From the cell containing the given text, extract its center point as (X, Y) coordinate. 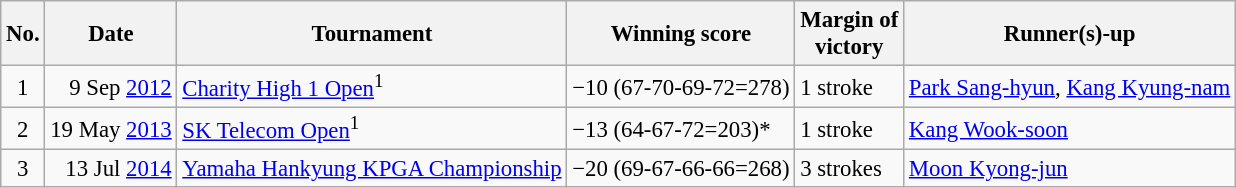
19 May 2013 (111, 129)
Yamaha Hankyung KPGA Championship (372, 169)
13 Jul 2014 (111, 169)
No. (23, 34)
Margin ofvictory (850, 34)
9 Sep 2012 (111, 87)
−20 (69-67-66-66=268) (681, 169)
Moon Kyong-jun (1070, 169)
Charity High 1 Open1 (372, 87)
Winning score (681, 34)
3 strokes (850, 169)
1 (23, 87)
−13 (64-67-72=203)* (681, 129)
Park Sang-hyun, Kang Kyung-nam (1070, 87)
−10 (67-70-69-72=278) (681, 87)
Runner(s)-up (1070, 34)
Date (111, 34)
Tournament (372, 34)
SK Telecom Open1 (372, 129)
2 (23, 129)
3 (23, 169)
Kang Wook-soon (1070, 129)
